Return [x, y] of the center of cell containing provided text 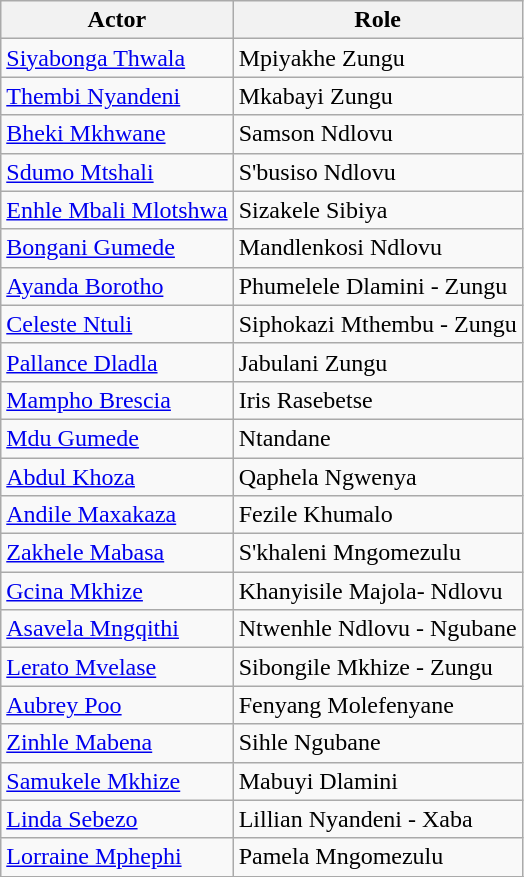
Mabuyi Dlamini [378, 781]
Gcina Mkhize [117, 591]
S'busiso Ndlovu [378, 172]
Siphokazi Mthembu - Zungu [378, 324]
Actor [117, 20]
Mkabayi Zungu [378, 96]
Fenyang Molefenyane [378, 705]
Zinhle Mabena [117, 743]
Mandlenkosi Ndlovu [378, 248]
Enhle Mbali Mlotshwa [117, 210]
Ntwenhle Ndlovu - Ngubane [378, 629]
Celeste Ntuli [117, 324]
Jabulani Zungu [378, 362]
Sdumo Mtshali [117, 172]
Fezile Khumalo [378, 515]
Siyabonga Thwala [117, 58]
Pallance Dladla [117, 362]
Khanyisile Majola- Ndlovu [378, 591]
Mampho Brescia [117, 400]
Aubrey Poo [117, 705]
Sizakele Sibiya [378, 210]
Linda Sebezo [117, 819]
Bongani Gumede [117, 248]
Iris Rasebetse [378, 400]
Pamela Mngomezulu [378, 857]
Samson Ndlovu [378, 134]
Samukele Mkhize [117, 781]
Lerato Mvelase [117, 667]
Qaphela Ngwenya [378, 477]
S'khaleni Mngomezulu [378, 553]
Lillian Nyandeni - Xaba [378, 819]
Asavela Mngqithi [117, 629]
Lorraine Mphephi [117, 857]
Mdu Gumede [117, 438]
Zakhele Mabasa [117, 553]
Sibongile Mkhize - Zungu [378, 667]
Ayanda Borotho [117, 286]
Thembi Nyandeni [117, 96]
Bheki Mkhwane [117, 134]
Sihle Ngubane [378, 743]
Abdul Khoza [117, 477]
Role [378, 20]
Mpiyakhe Zungu [378, 58]
Ntandane [378, 438]
Phumelele Dlamini - Zungu [378, 286]
Andile Maxakaza [117, 515]
